Determine the [X, Y] coordinate at the center of the cell enclosing the given text.  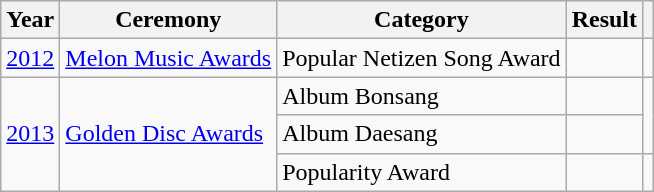
Year [30, 20]
Result [604, 20]
2013 [30, 134]
Melon Music Awards [168, 58]
Category [422, 20]
2012 [30, 58]
Album Daesang [422, 134]
Popularity Award [422, 172]
Ceremony [168, 20]
Popular Netizen Song Award [422, 58]
Golden Disc Awards [168, 134]
Album Bonsang [422, 96]
